Extract the [x, y] coordinate from the center of the cell holding the provided text.  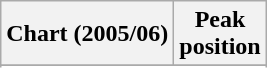
Peakposition [220, 34]
Chart (2005/06) [88, 34]
